Capture the cell that displays the provided text and extract its [x, y] central coordinate. 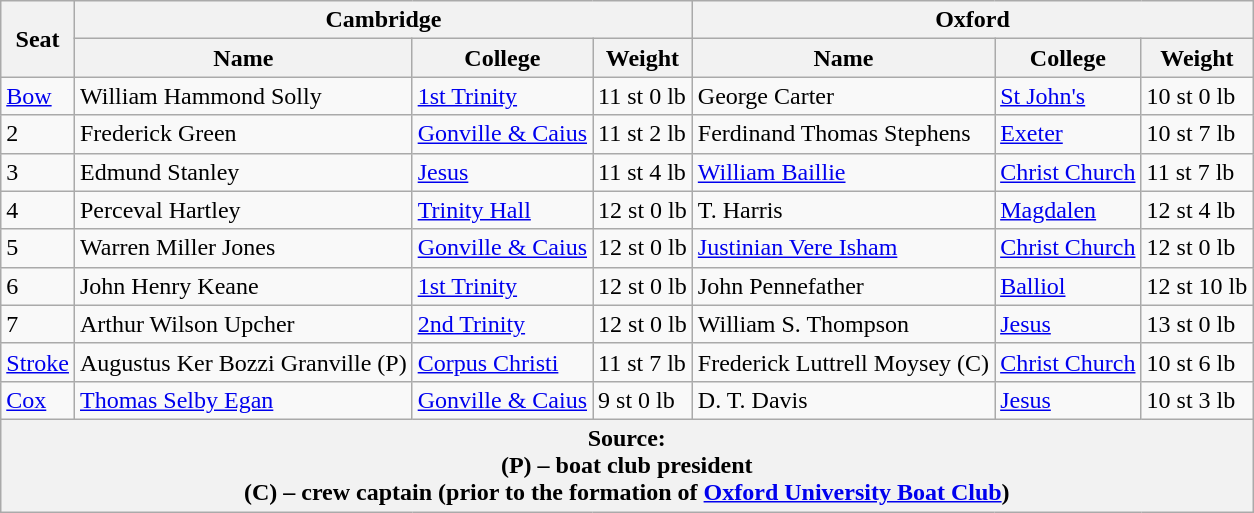
2 [38, 134]
2nd Trinity [502, 324]
Thomas Selby Egan [243, 400]
10 st 7 lb [1197, 134]
4 [38, 210]
John Henry Keane [243, 286]
Cambridge [383, 20]
10 st 3 lb [1197, 400]
T. Harris [843, 210]
Frederick Luttrell Moysey (C) [843, 362]
Bow [38, 96]
Balliol [1068, 286]
William Baillie [843, 172]
Trinity Hall [502, 210]
12 st 10 lb [1197, 286]
George Carter [843, 96]
9 st 0 lb [643, 400]
13 st 0 lb [1197, 324]
Magdalen [1068, 210]
St John's [1068, 96]
Augustus Ker Bozzi Granville (P) [243, 362]
Warren Miller Jones [243, 248]
11 st 2 lb [643, 134]
Arthur Wilson Upcher [243, 324]
Cox [38, 400]
12 st 4 lb [1197, 210]
Frederick Green [243, 134]
Justinian Vere Isham [843, 248]
10 st 6 lb [1197, 362]
Seat [38, 39]
William Hammond Solly [243, 96]
John Pennefather [843, 286]
7 [38, 324]
3 [38, 172]
5 [38, 248]
Corpus Christi [502, 362]
Stroke [38, 362]
10 st 0 lb [1197, 96]
6 [38, 286]
Oxford [972, 20]
11 st 0 lb [643, 96]
11 st 4 lb [643, 172]
William S. Thompson [843, 324]
Source:(P) – boat club president(C) – crew captain (prior to the formation of Oxford University Boat Club) [627, 465]
Edmund Stanley [243, 172]
Ferdinand Thomas Stephens [843, 134]
Exeter [1068, 134]
Perceval Hartley [243, 210]
D. T. Davis [843, 400]
